Capture the cell that displays the provided text and extract its [x, y] central coordinate. 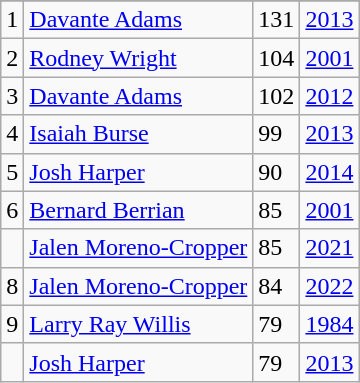
2 [12, 58]
6 [12, 210]
131 [276, 20]
9 [12, 324]
102 [276, 96]
2021 [330, 248]
2012 [330, 96]
Bernard Berrian [138, 210]
3 [12, 96]
2014 [330, 172]
2022 [330, 286]
1984 [330, 324]
84 [276, 286]
Isaiah Burse [138, 134]
99 [276, 134]
1 [12, 20]
Rodney Wright [138, 58]
5 [12, 172]
4 [12, 134]
90 [276, 172]
104 [276, 58]
Larry Ray Willis [138, 324]
8 [12, 286]
